Identify which cell holds the provided text, then report its [X, Y] central coordinate. 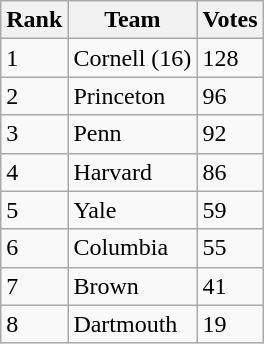
86 [230, 172]
Rank [34, 20]
59 [230, 210]
Penn [132, 134]
Cornell (16) [132, 58]
8 [34, 324]
Yale [132, 210]
6 [34, 248]
2 [34, 96]
Columbia [132, 248]
3 [34, 134]
Dartmouth [132, 324]
5 [34, 210]
Princeton [132, 96]
1 [34, 58]
Votes [230, 20]
92 [230, 134]
55 [230, 248]
Harvard [132, 172]
4 [34, 172]
7 [34, 286]
Team [132, 20]
41 [230, 286]
128 [230, 58]
19 [230, 324]
Brown [132, 286]
96 [230, 96]
